Return the [X, Y] coordinate for the center point of the cell that contains the specified text.  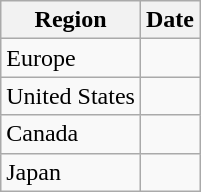
Region [71, 20]
Canada [71, 134]
Europe [71, 58]
United States [71, 96]
Japan [71, 172]
Date [170, 20]
